Return (x, y) of the center of cell containing provided text 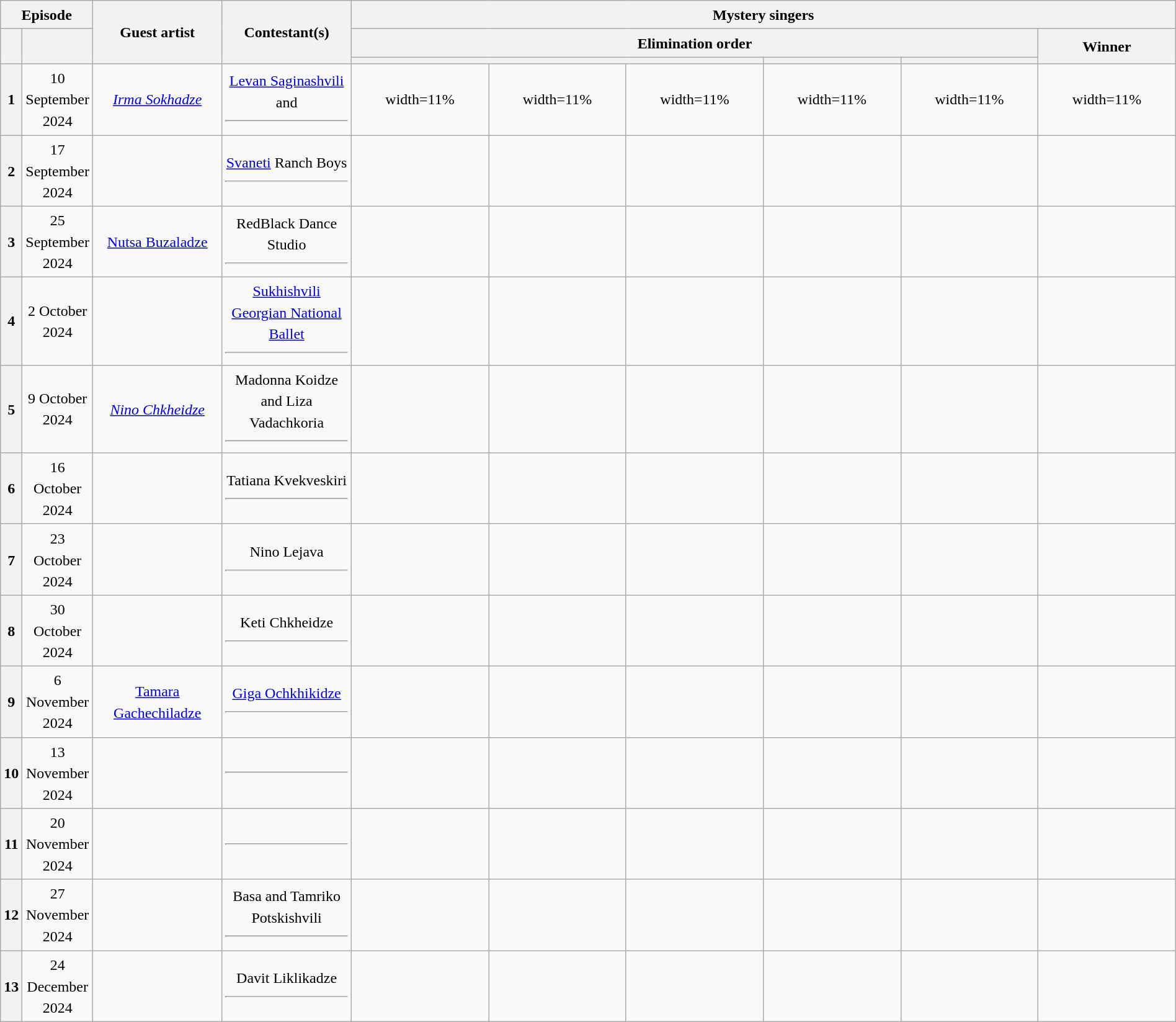
11 (11, 844)
3 (11, 242)
6 November 2024 (58, 701)
7 (11, 560)
Nino Lejava (287, 560)
12 (11, 915)
9 (11, 701)
Episode (47, 15)
Mystery singers (763, 15)
13 (11, 987)
Guest artist (158, 32)
Tatiana Kvekveskiri (287, 489)
20 November 2024 (58, 844)
13 November 2024 (58, 773)
Nutsa Buzaladze (158, 242)
Contestant(s) (287, 32)
30 October 2024 (58, 630)
Davit Liklikadze (287, 987)
17 September 2024 (58, 171)
Madonna Koidze and Liza Vadachkoria (287, 409)
8 (11, 630)
25 September 2024 (58, 242)
Elimination order (695, 43)
Basa and Tamriko Potskishvili (287, 915)
23 October 2024 (58, 560)
6 (11, 489)
16 October 2024 (58, 489)
4 (11, 321)
Svaneti Ranch Boys (287, 171)
5 (11, 409)
10 (11, 773)
Keti Chkheidze (287, 630)
9 October 2024 (58, 409)
Sukhishvili Georgian National Ballet (287, 321)
Giga Ochkhikidze (287, 701)
1 (11, 99)
Winner (1107, 46)
Levan Saginashvili and (287, 99)
Irma Sokhadze (158, 99)
2 (11, 171)
RedBlack Dance Studio (287, 242)
27 November 2024 (58, 915)
2 October 2024 (58, 321)
Tamara Gachechiladze (158, 701)
24 December 2024 (58, 987)
Nino Chkheidze (158, 409)
10 September 2024 (58, 99)
